Locate the cell with the specified text and output its [x, y] center coordinate. 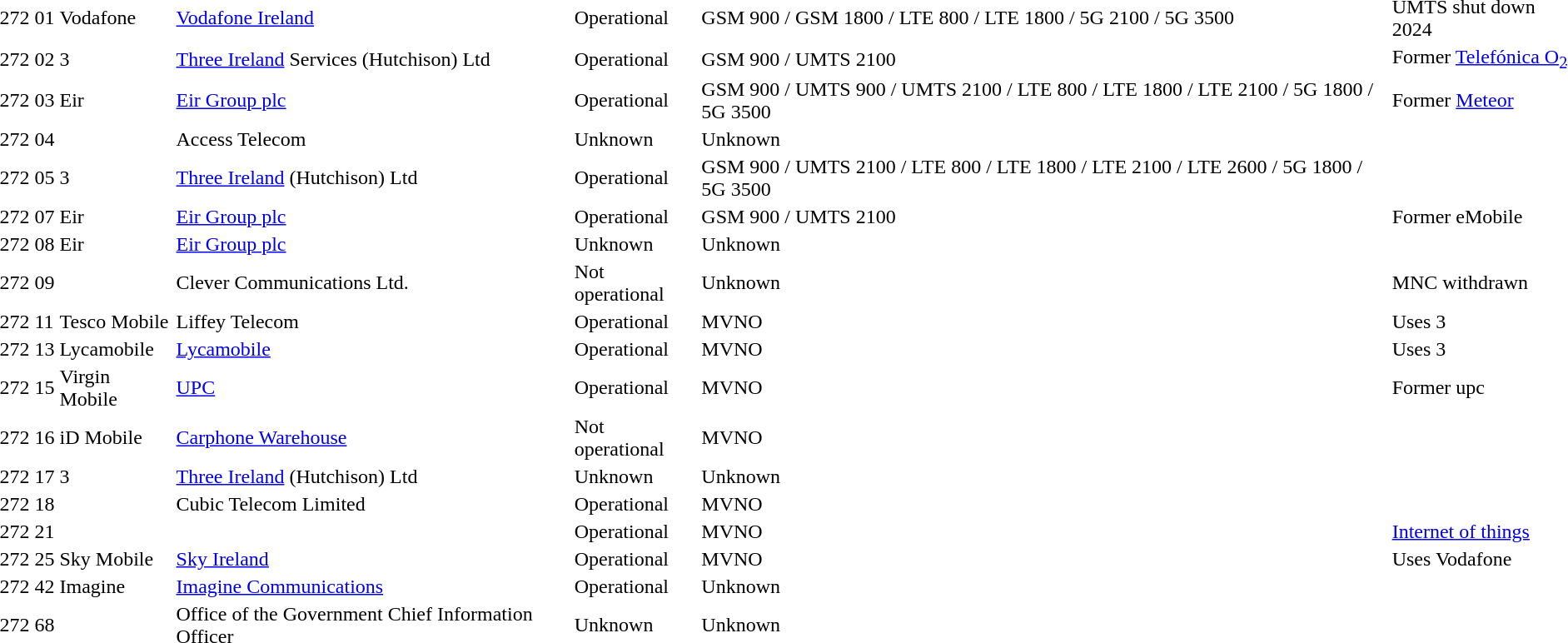
GSM 900 / UMTS 900 / UMTS 2100 / LTE 800 / LTE 1800 / LTE 2100 / 5G 1800 / 5G 3500 [1044, 100]
11 [45, 321]
Carphone Warehouse [373, 438]
05 [45, 178]
16 [45, 438]
08 [45, 244]
Sky Ireland [373, 559]
02 [45, 59]
iD Mobile [115, 438]
Three Ireland Services (Hutchison) Ltd [373, 59]
07 [45, 217]
UPC [373, 388]
17 [45, 476]
GSM 900 / UMTS 2100 / LTE 800 / LTE 1800 / LTE 2100 / LTE 2600 / 5G 1800 / 5G 3500 [1044, 178]
09 [45, 283]
13 [45, 349]
Clever Communications Ltd. [373, 283]
Sky Mobile [115, 559]
42 [45, 586]
Tesco Mobile [115, 321]
03 [45, 100]
Access Telecom [373, 139]
21 [45, 531]
Cubic Telecom Limited [373, 504]
15 [45, 388]
Imagine Communications [373, 586]
Virgin Mobile [115, 388]
04 [45, 139]
18 [45, 504]
Imagine [115, 586]
25 [45, 559]
Liffey Telecom [373, 321]
